Return the (x, y) coordinate for the center point of the cell that contains the specified text.  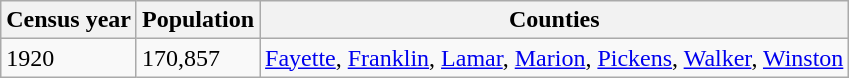
1920 (69, 58)
170,857 (198, 58)
Counties (554, 20)
Census year (69, 20)
Population (198, 20)
Fayette, Franklin, Lamar, Marion, Pickens, Walker, Winston (554, 58)
